Output the (x, y) coordinate of the center of the cell containing the given text.  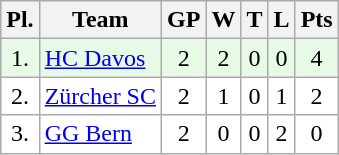
HC Davos (100, 58)
W (224, 20)
Pts (316, 20)
Zürcher SC (100, 96)
3. (20, 134)
GP (184, 20)
L (282, 20)
GG Bern (100, 134)
Team (100, 20)
1. (20, 58)
T (254, 20)
4 (316, 58)
Pl. (20, 20)
2. (20, 96)
